Extract the [X, Y] coordinate from the center of the cell holding the provided text.  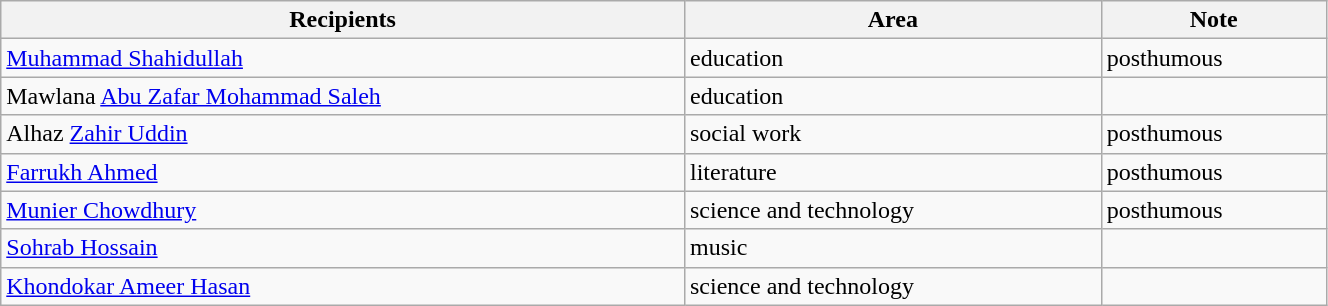
Munier Chowdhury [343, 210]
literature [892, 172]
Farrukh Ahmed [343, 172]
Alhaz Zahir Uddin [343, 134]
Mawlana Abu Zafar Mohammad Saleh [343, 96]
Sohrab Hossain [343, 248]
Note [1214, 20]
Muhammad Shahidullah [343, 58]
social work [892, 134]
Recipients [343, 20]
Area [892, 20]
music [892, 248]
Khondokar Ameer Hasan [343, 286]
